Pinpoint the cell where the given text exists, returning its [X, Y] midpoint coordinate. 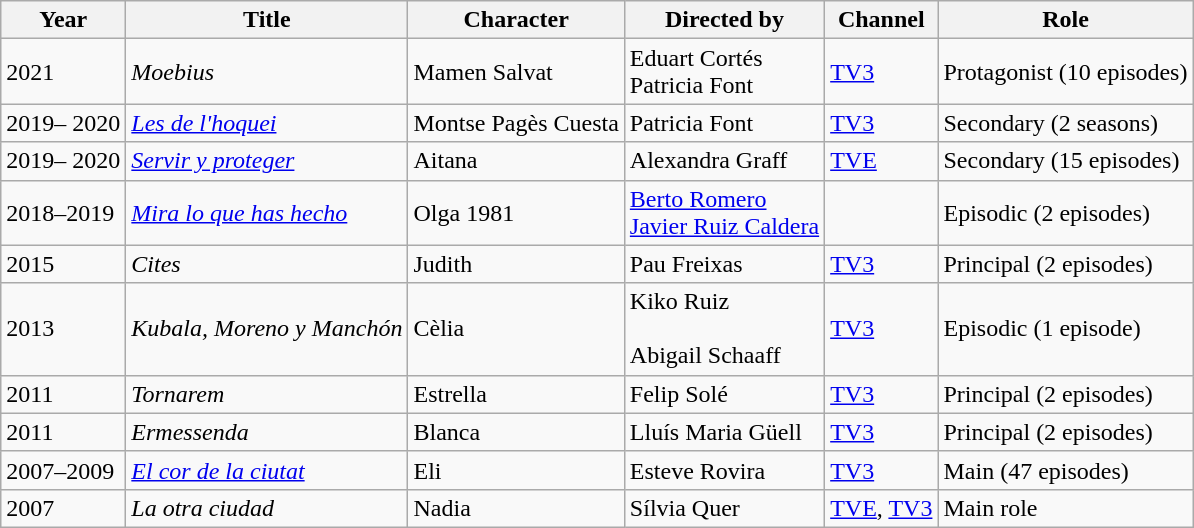
Judith [516, 264]
Alexandra Graff [724, 161]
Mamen Salvat [516, 72]
Episodic (1 episode) [1066, 329]
Secondary (2 seasons) [1066, 123]
La otra ciudad [267, 508]
2018–2019 [64, 212]
Tornarem [267, 394]
Patricia Font [724, 123]
Main role [1066, 508]
Les de l'hoquei [267, 123]
Secondary (15 episodes) [1066, 161]
Estrella [516, 394]
Aitana [516, 161]
2021 [64, 72]
Directed by [724, 20]
Esteve Rovira [724, 470]
Servir y proteger [267, 161]
Blanca [516, 432]
Nadia [516, 508]
Eduart CortésPatricia Font [724, 72]
2007–2009 [64, 470]
Title [267, 20]
Sílvia Quer [724, 508]
El cor de la ciutat [267, 470]
Felip Solé [724, 394]
Montse Pagès Cuesta [516, 123]
TVE, TV3 [882, 508]
Cèlia [516, 329]
2015 [64, 264]
Ermessenda [267, 432]
TVE [882, 161]
Character [516, 20]
Cites [267, 264]
Berto RomeroJavier Ruiz Caldera [724, 212]
Protagonist (10 episodes) [1066, 72]
Kiko RuizAbigail Schaaff [724, 329]
Pau Freixas [724, 264]
Moebius [267, 72]
Main (47 episodes) [1066, 470]
Kubala, Moreno y Manchón [267, 329]
2007 [64, 508]
Year [64, 20]
Lluís Maria Güell [724, 432]
2013 [64, 329]
Mira lo que has hecho [267, 212]
Role [1066, 20]
Olga 1981 [516, 212]
Episodic (2 episodes) [1066, 212]
Channel [882, 20]
Eli [516, 470]
